Return (X, Y) of the center of cell containing provided text 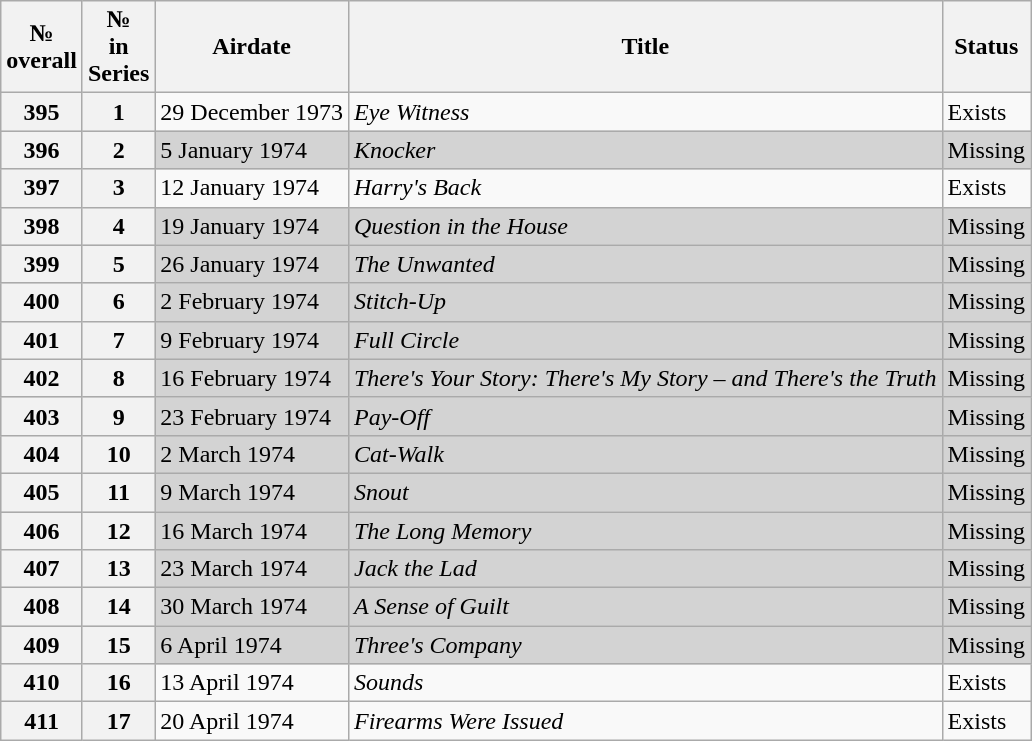
20 April 1974 (252, 721)
№overall (42, 47)
2 March 1974 (252, 454)
397 (42, 188)
Status (986, 47)
19 January 1974 (252, 226)
411 (42, 721)
396 (42, 150)
15 (118, 645)
The Long Memory (645, 531)
23 February 1974 (252, 416)
12 January 1974 (252, 188)
Eye Witness (645, 112)
11 (118, 492)
Cat-Walk (645, 454)
403 (42, 416)
400 (42, 302)
4 (118, 226)
17 (118, 721)
2 February 1974 (252, 302)
29 December 1973 (252, 112)
Three's Company (645, 645)
407 (42, 569)
13 (118, 569)
401 (42, 340)
There's Your Story: There's My Story – and There's the Truth (645, 378)
2 (118, 150)
Firearms Were Issued (645, 721)
8 (118, 378)
13 April 1974 (252, 683)
Harry's Back (645, 188)
406 (42, 531)
Pay-Off (645, 416)
14 (118, 607)
408 (42, 607)
9 February 1974 (252, 340)
Knocker (645, 150)
7 (118, 340)
9 March 1974 (252, 492)
30 March 1974 (252, 607)
405 (42, 492)
A Sense of Guilt (645, 607)
9 (118, 416)
16 (118, 683)
The Unwanted (645, 264)
10 (118, 454)
16 February 1974 (252, 378)
3 (118, 188)
5 (118, 264)
398 (42, 226)
Airdate (252, 47)
23 March 1974 (252, 569)
Question in the House (645, 226)
Stitch-Up (645, 302)
16 March 1974 (252, 531)
410 (42, 683)
Sounds (645, 683)
Title (645, 47)
Jack the Lad (645, 569)
Snout (645, 492)
12 (118, 531)
395 (42, 112)
6 (118, 302)
402 (42, 378)
26 January 1974 (252, 264)
№inSeries (118, 47)
6 April 1974 (252, 645)
399 (42, 264)
409 (42, 645)
404 (42, 454)
Full Circle (645, 340)
1 (118, 112)
5 January 1974 (252, 150)
